Pinpoint the cell where the given text exists, returning its [x, y] midpoint coordinate. 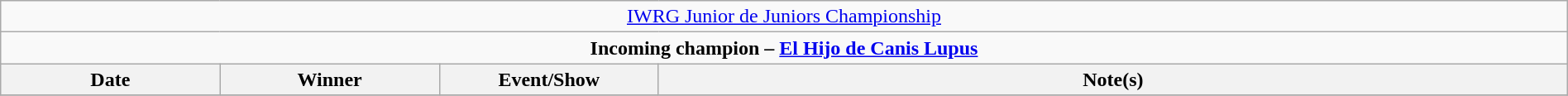
Winner [329, 79]
Note(s) [1113, 79]
Date [111, 79]
Event/Show [549, 79]
IWRG Junior de Juniors Championship [784, 17]
Incoming champion – El Hijo de Canis Lupus [784, 48]
